Capture the cell that displays the provided text and extract its (X, Y) central coordinate. 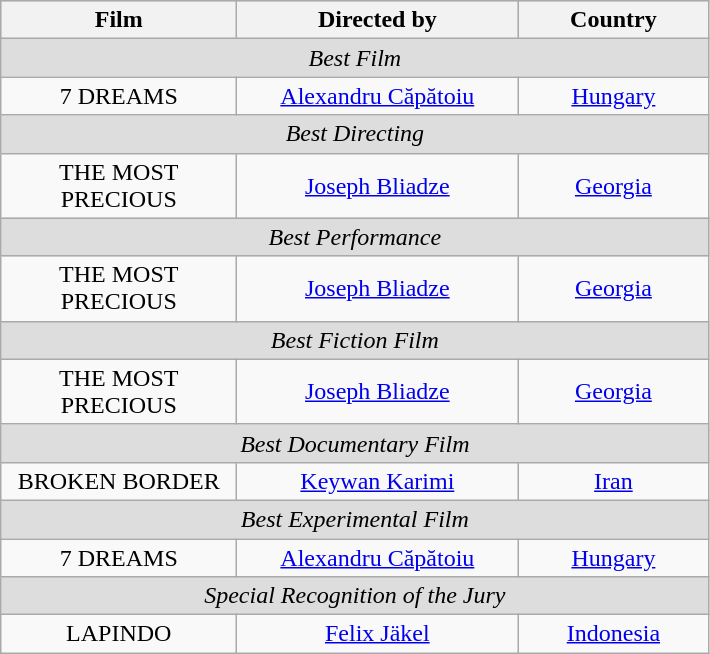
Best Experimental Film (355, 519)
Special Recognition of the Jury (355, 596)
Country (614, 20)
Best Documentary Film (355, 443)
Felix Jäkel (378, 634)
Film (119, 20)
Best Film (355, 58)
Iran (614, 481)
Best Fiction Film (355, 340)
Best Performance (355, 237)
Indonesia (614, 634)
Keywan Karimi (378, 481)
LAPINDO (119, 634)
Directed by (378, 20)
Best Directing (355, 134)
BROKEN BORDER (119, 481)
